For the text-containing cell, return its midpoint in [x, y] coordinate format. 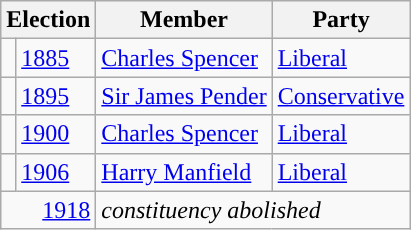
Conservative [341, 96]
1906 [56, 172]
Party [341, 20]
Harry Manfield [184, 172]
Sir James Pender [184, 96]
1885 [56, 58]
1895 [56, 96]
constituency abolished [253, 210]
1900 [56, 134]
1918 [48, 210]
Election [48, 20]
Member [184, 20]
